Return the [x, y] coordinate for the center point of the cell that contains the specified text.  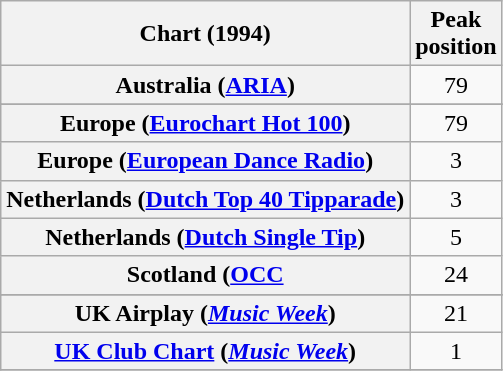
UK Airplay (Music Week) [206, 313]
Peakposition [456, 34]
Netherlands (Dutch Top 40 Tipparade) [206, 199]
Europe (Eurochart Hot 100) [206, 123]
1 [456, 351]
5 [456, 237]
21 [456, 313]
UK Club Chart (Music Week) [206, 351]
Australia (ARIA) [206, 85]
Scotland (OCC [206, 275]
Netherlands (Dutch Single Tip) [206, 237]
24 [456, 275]
Chart (1994) [206, 34]
Europe (European Dance Radio) [206, 161]
